Return [x, y] of the center of cell containing provided text 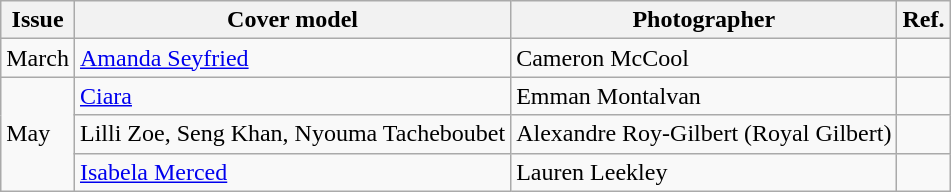
Photographer [704, 20]
Lauren Leekley [704, 172]
Issue [38, 20]
Emman Montalvan [704, 96]
Cover model [292, 20]
Alexandre Roy-Gilbert (Royal Gilbert) [704, 134]
Isabela Merced [292, 172]
Cameron McCool [704, 58]
May [38, 134]
Ref. [924, 20]
Lilli Zoe, Seng Khan, Nyouma Tacheboubet [292, 134]
Amanda Seyfried [292, 58]
Ciara [292, 96]
March [38, 58]
